Extract the (x, y) coordinate from the center of the cell holding the provided text.  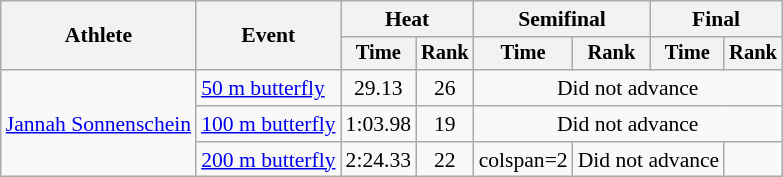
Final (716, 19)
26 (445, 88)
50 m butterfly (268, 88)
Event (268, 36)
29.13 (378, 88)
Jannah Sonnenschein (98, 124)
19 (445, 124)
Heat (408, 19)
Semifinal (562, 19)
1:03.98 (378, 124)
100 m butterfly (268, 124)
Athlete (98, 36)
